Capture the cell that displays the provided text and extract its (X, Y) central coordinate. 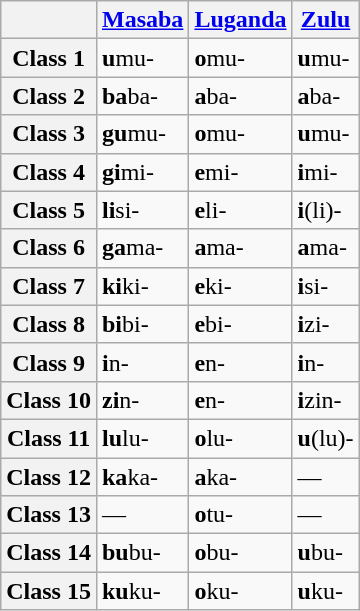
Class 9 (49, 362)
obu- (240, 553)
izi- (326, 324)
Luganda (240, 20)
ebi- (240, 324)
eli- (240, 210)
Class 5 (49, 210)
Class 13 (49, 515)
eki- (240, 286)
zin- (142, 400)
gimi- (142, 172)
bubu- (142, 553)
Class 4 (49, 172)
ubu- (326, 553)
baba- (142, 96)
kuku- (142, 591)
otu- (240, 515)
Class 14 (49, 553)
u(lu)- (326, 438)
Class 3 (49, 134)
Class 12 (49, 477)
Class 10 (49, 400)
Class 6 (49, 248)
izin- (326, 400)
Class 8 (49, 324)
Class 11 (49, 438)
lulu- (142, 438)
lisi- (142, 210)
emi- (240, 172)
kiki- (142, 286)
uku- (326, 591)
Class 7 (49, 286)
i(li)- (326, 210)
Masaba (142, 20)
bibi- (142, 324)
gumu- (142, 134)
isi- (326, 286)
oku- (240, 591)
Class 2 (49, 96)
gama- (142, 248)
Class 1 (49, 58)
aka- (240, 477)
olu- (240, 438)
Class 15 (49, 591)
kaka- (142, 477)
imi- (326, 172)
Zulu (326, 20)
